Return the (X, Y) coordinate for the center point of the cell that contains the specified text.  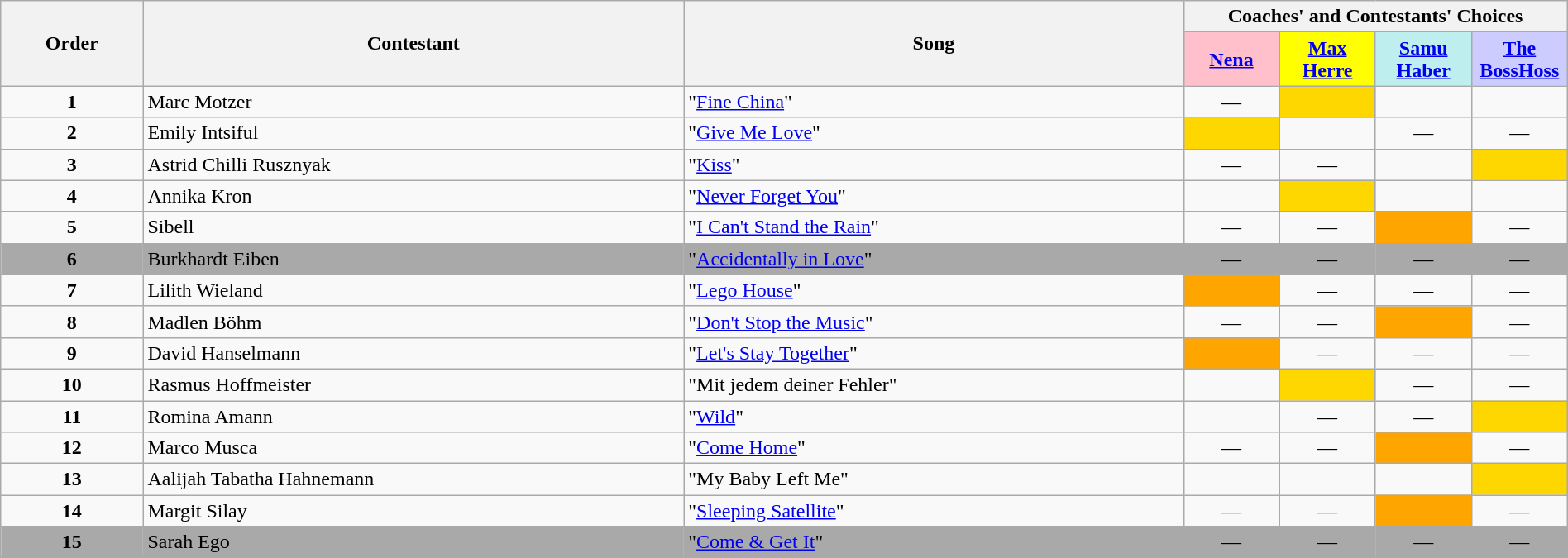
"Come & Get It" (934, 542)
"Lego House" (934, 290)
"My Baby Left Me" (934, 479)
Margit Silay (414, 511)
9 (72, 353)
"Don't Stop the Music" (934, 322)
Marco Musca (414, 448)
Romina Amann (414, 416)
15 (72, 542)
8 (72, 322)
"I Can't Stand the Rain" (934, 227)
"Mit jedem deiner Fehler" (934, 384)
Rasmus Hoffmeister (414, 384)
Samu Haber (1423, 60)
David Hanselmann (414, 353)
Max Herre (1327, 60)
"Give Me Love" (934, 133)
"Never Forget You" (934, 196)
Sibell (414, 227)
Song (934, 43)
Sarah Ego (414, 542)
"Accidentally in Love" (934, 259)
Astrid Chilli Rusznyak (414, 165)
"Fine China" (934, 102)
"Wild" (934, 416)
13 (72, 479)
10 (72, 384)
11 (72, 416)
"Sleeping Satellite" (934, 511)
Burkhardt Eiben (414, 259)
6 (72, 259)
Annika Kron (414, 196)
The BossHoss (1519, 60)
2 (72, 133)
Aalijah Tabatha Hahnemann (414, 479)
Coaches' and Contestants' Choices (1375, 17)
Nena (1231, 60)
Marc Motzer (414, 102)
Order (72, 43)
7 (72, 290)
Emily Intsiful (414, 133)
"Kiss" (934, 165)
Contestant (414, 43)
"Come Home" (934, 448)
Madlen Böhm (414, 322)
Lilith Wieland (414, 290)
"Let's Stay Together" (934, 353)
14 (72, 511)
4 (72, 196)
5 (72, 227)
12 (72, 448)
1 (72, 102)
3 (72, 165)
